Return the (X, Y) coordinate for the center point of the cell that contains the specified text.  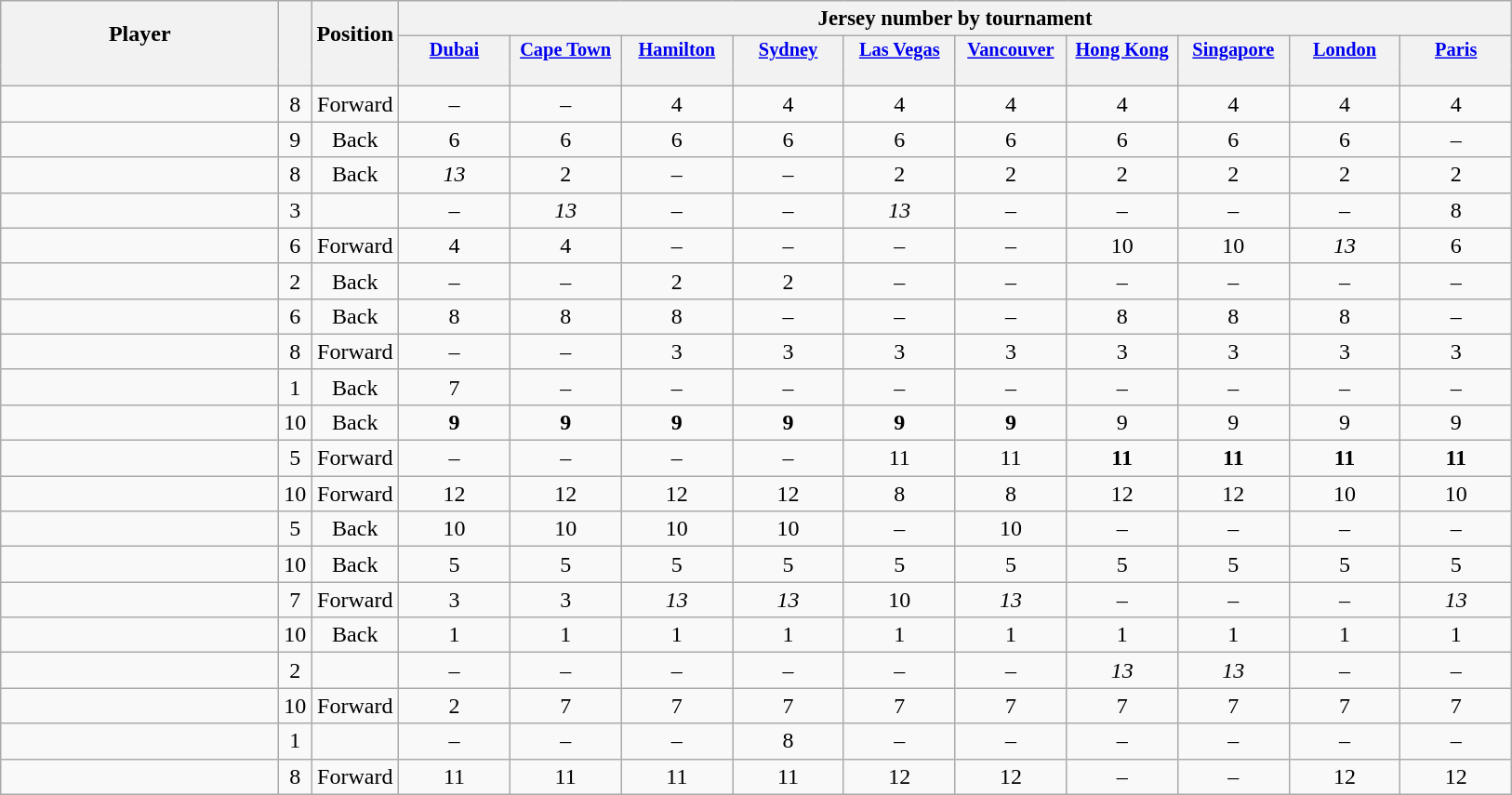
Vancouver (1011, 50)
Paris (1456, 50)
Las Vegas (899, 50)
Sydney (789, 50)
London (1345, 50)
Singapore (1233, 50)
Dubai (455, 50)
Jersey number by tournament (956, 19)
Position (355, 33)
Cape Town (565, 50)
Player (139, 33)
Hamilton (677, 50)
Hong Kong (1122, 50)
